From the cell containing the given text, extract its center point as (X, Y) coordinate. 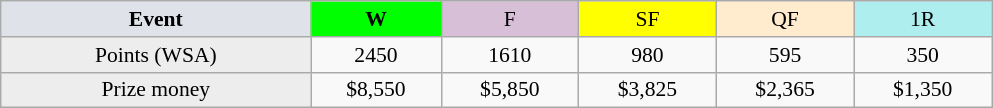
Event (156, 19)
595 (785, 55)
$8,550 (376, 90)
350 (923, 55)
2450 (376, 55)
$1,350 (923, 90)
$2,365 (785, 90)
980 (648, 55)
1610 (510, 55)
F (510, 19)
$3,825 (648, 90)
W (376, 19)
Prize money (156, 90)
Points (WSA) (156, 55)
1R (923, 19)
$5,850 (510, 90)
SF (648, 19)
QF (785, 19)
